Capture the cell that displays the provided text and extract its (x, y) central coordinate. 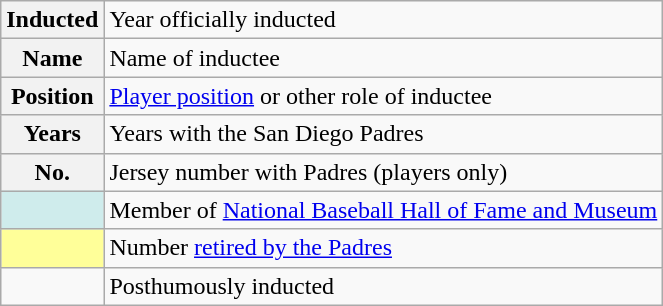
Years (52, 134)
Player position or other role of inductee (384, 96)
Inducted (52, 20)
Years with the San Diego Padres (384, 134)
Posthumously inducted (384, 286)
Year officially inducted (384, 20)
Position (52, 96)
Name (52, 58)
No. (52, 172)
Name of inductee (384, 58)
Jersey number with Padres (players only) (384, 172)
Member of National Baseball Hall of Fame and Museum (384, 210)
Number retired by the Padres (384, 248)
